Find where the given text appears and provide that cell's center as (x, y) coordinate. 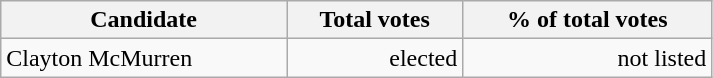
not listed (588, 58)
Total votes (374, 20)
Clayton McMurren (144, 58)
Candidate (144, 20)
elected (374, 58)
% of total votes (588, 20)
